Search for the cell housing the specified text and yield its [x, y] center coordinate. 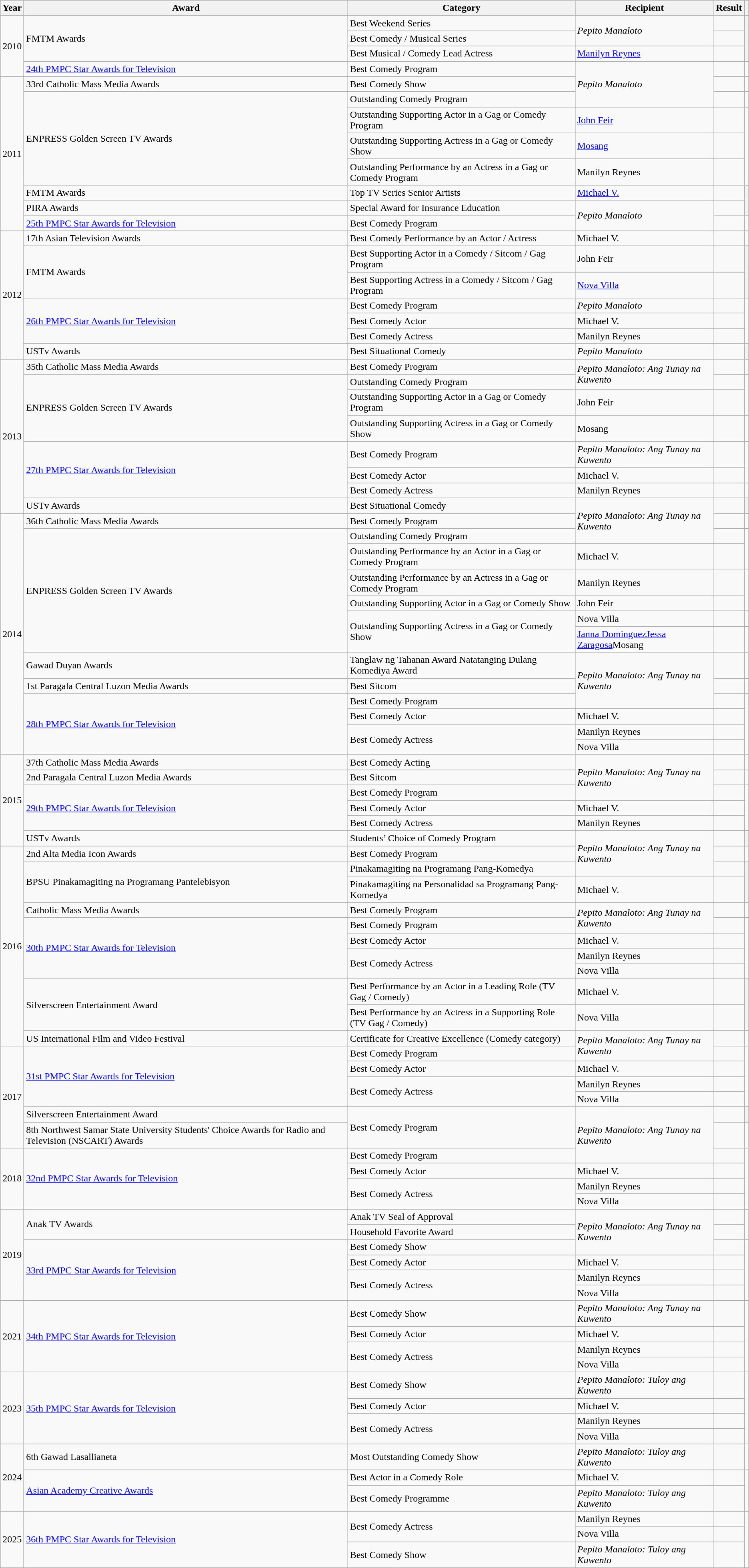
US International Film and Video Festival [186, 1038]
32nd PMPC Star Awards for Television [186, 1179]
Best Performance by an Actor in a Leading Role (TV Gag / Comedy) [461, 992]
Most Outstanding Comedy Show [461, 1457]
27th PMPC Star Awards for Television [186, 470]
Outstanding Supporting Actor in a Gag or Comedy Show [461, 604]
2nd Alta Media Icon Awards [186, 854]
24th PMPC Star Awards for Television [186, 69]
Best Supporting Actor in a Comedy / Sitcom / Gag Program [461, 259]
2013 [12, 436]
1st Paragala Central Luzon Media Awards [186, 686]
6th Gawad Lasallianeta [186, 1457]
2015 [12, 800]
36th Catholic Mass Media Awards [186, 521]
2025 [12, 1539]
Tanglaw ng Tahanan Award Natatanging Dulang Komediya Award [461, 665]
PIRA Awards [186, 208]
17th Asian Television Awards [186, 239]
Students’ Choice of Comedy Program [461, 838]
2nd Paragala Central Luzon Media Awards [186, 777]
31st PMPC Star Awards for Television [186, 1076]
37th Catholic Mass Media Awards [186, 762]
Household Favorite Award [461, 1232]
Best Comedy Programme [461, 1498]
2023 [12, 1408]
25th PMPC Star Awards for Television [186, 223]
26th PMPC Star Awards for Television [186, 321]
Best Performance by an Actress in a Supporting Role (TV Gag / Comedy) [461, 1017]
Special Award for Insurance Education [461, 208]
Gawad Duyan Awards [186, 665]
33rd Catholic Mass Media Awards [186, 84]
36th PMPC Star Awards for Television [186, 1539]
Top TV Series Senior Artists [461, 192]
Best Weekend Series [461, 23]
2012 [12, 295]
Best Supporting Actress in a Comedy / Sitcom / Gag Program [461, 285]
Best Musical / Comedy Lead Actress [461, 54]
Anak TV Seal of Approval [461, 1217]
2011 [12, 154]
Pinakamagiting na Personalidad sa Programang Pang-Komedya [461, 889]
30th PMPC Star Awards for Television [186, 948]
29th PMPC Star Awards for Television [186, 808]
34th PMPC Star Awards for Television [186, 1336]
Outstanding Performance by an Actor in a Gag or Comedy Program [461, 557]
Best Comedy / Musical Series [461, 38]
Result [729, 8]
2019 [12, 1255]
Category [461, 8]
8th Northwest Samar State University Students' Choice Awards for Radio and Television (NSCART) Awards [186, 1135]
BPSU Pinakamagiting na Programang Pantelebisyon [186, 882]
Janna DominguezJessa ZaragosaMosang [644, 640]
Anak TV Awards [186, 1224]
2024 [12, 1478]
35th Catholic Mass Media Awards [186, 367]
Award [186, 8]
2018 [12, 1179]
2010 [12, 46]
33rd PMPC Star Awards for Television [186, 1270]
2014 [12, 634]
2017 [12, 1097]
Year [12, 8]
Recipient [644, 8]
2016 [12, 946]
2021 [12, 1336]
Best Actor in a Comedy Role [461, 1478]
Catholic Mass Media Awards [186, 910]
Asian Academy Creative Awards [186, 1490]
35th PMPC Star Awards for Television [186, 1408]
Pinakamagiting na Programang Pang-Komedya [461, 869]
28th PMPC Star Awards for Television [186, 724]
Best Comedy Performance by an Actor / Actress [461, 239]
Best Comedy Acting [461, 762]
Certificate for Creative Excellence (Comedy category) [461, 1038]
